Search for the cell housing the specified text and yield its [x, y] center coordinate. 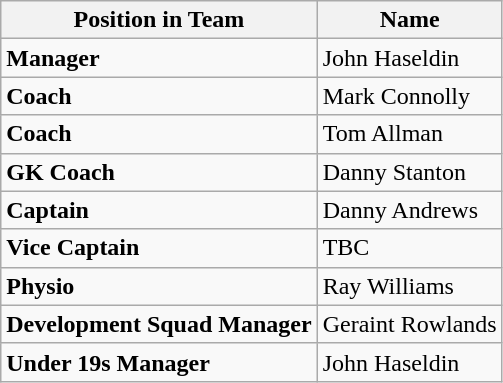
Danny Stanton [410, 172]
Tom Allman [410, 134]
Mark Connolly [410, 96]
Physio [159, 286]
Under 19s Manager [159, 362]
Name [410, 20]
Manager [159, 58]
Geraint Rowlands [410, 324]
Vice Captain [159, 248]
GK Coach [159, 172]
Captain [159, 210]
Position in Team [159, 20]
Development Squad Manager [159, 324]
Ray Williams [410, 286]
TBC [410, 248]
Danny Andrews [410, 210]
